Scan for the cell matching the given text and deliver its [X, Y] coordinate at center. 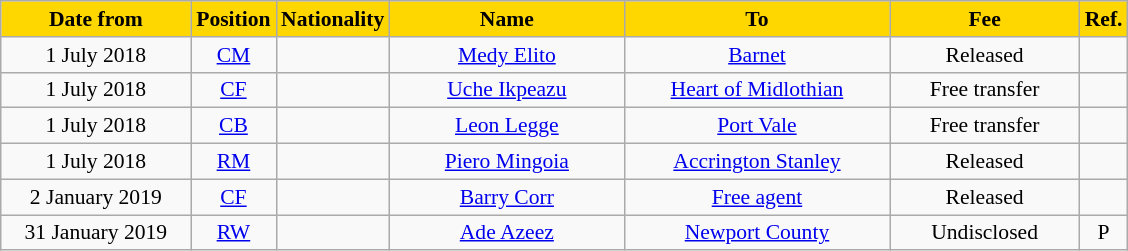
Ade Azeez [506, 233]
Newport County [756, 233]
Barry Corr [506, 197]
CM [234, 55]
Piero Mingoia [506, 162]
Barnet [756, 55]
CB [234, 126]
Date from [96, 19]
Nationality [332, 19]
Fee [985, 19]
Undisclosed [985, 233]
Accrington Stanley [756, 162]
Name [506, 19]
RM [234, 162]
Port Vale [756, 126]
2 January 2019 [96, 197]
Heart of Midlothian [756, 90]
Ref. [1104, 19]
P [1104, 233]
Free agent [756, 197]
RW [234, 233]
Position [234, 19]
Uche Ikpeazu [506, 90]
Medy Elito [506, 55]
To [756, 19]
Leon Legge [506, 126]
31 January 2019 [96, 233]
